Locate the cell with the specified text and output its (x, y) center coordinate. 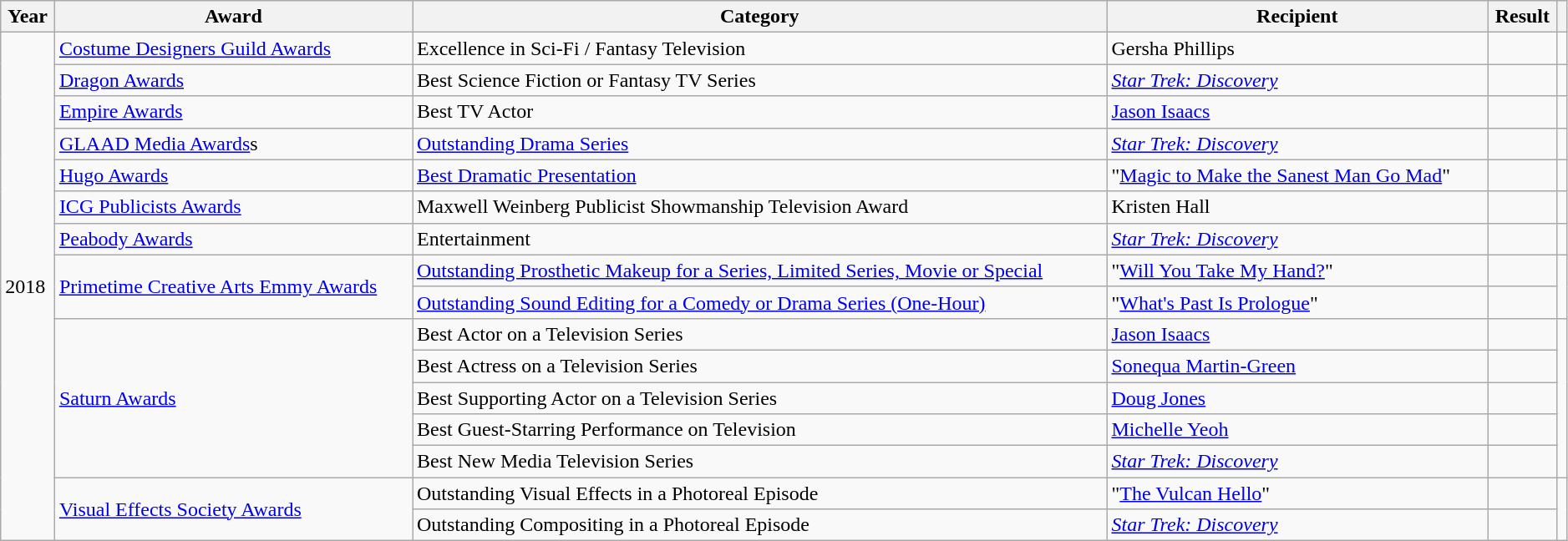
Outstanding Sound Editing for a Comedy or Drama Series (One-Hour) (760, 302)
Michelle Yeoh (1297, 430)
Year (28, 17)
"Will You Take My Hand?" (1297, 270)
Excellence in Sci-Fi / Fantasy Television (760, 48)
Best Actor on a Television Series (760, 334)
Best Supporting Actor on a Television Series (760, 398)
GLAAD Media Awardss (233, 144)
Sonequa Martin-Green (1297, 366)
Dragon Awards (233, 80)
Best Actress on a Television Series (760, 366)
Best Dramatic Presentation (760, 175)
Primetime Creative Arts Emmy Awards (233, 286)
"Magic to Make the Sanest Man Go Mad" (1297, 175)
Entertainment (760, 239)
Outstanding Compositing in a Photoreal Episode (760, 525)
Best Science Fiction or Fantasy TV Series (760, 80)
Maxwell Weinberg Publicist Showmanship Television Award (760, 207)
Recipient (1297, 17)
Outstanding Drama Series (760, 144)
Empire Awards (233, 112)
Doug Jones (1297, 398)
ICG Publicists Awards (233, 207)
Kristen Hall (1297, 207)
2018 (28, 287)
Best TV Actor (760, 112)
Outstanding Visual Effects in a Photoreal Episode (760, 493)
Result (1523, 17)
"What's Past Is Prologue" (1297, 302)
Hugo Awards (233, 175)
Visual Effects Society Awards (233, 509)
Saturn Awards (233, 397)
Peabody Awards (233, 239)
"The Vulcan Hello" (1297, 493)
Gersha Phillips (1297, 48)
Outstanding Prosthetic Makeup for a Series, Limited Series, Movie or Special (760, 270)
Best New Media Television Series (760, 462)
Best Guest-Starring Performance on Television (760, 430)
Costume Designers Guild Awards (233, 48)
Award (233, 17)
Category (760, 17)
